Search for the cell housing the specified text and yield its (x, y) center coordinate. 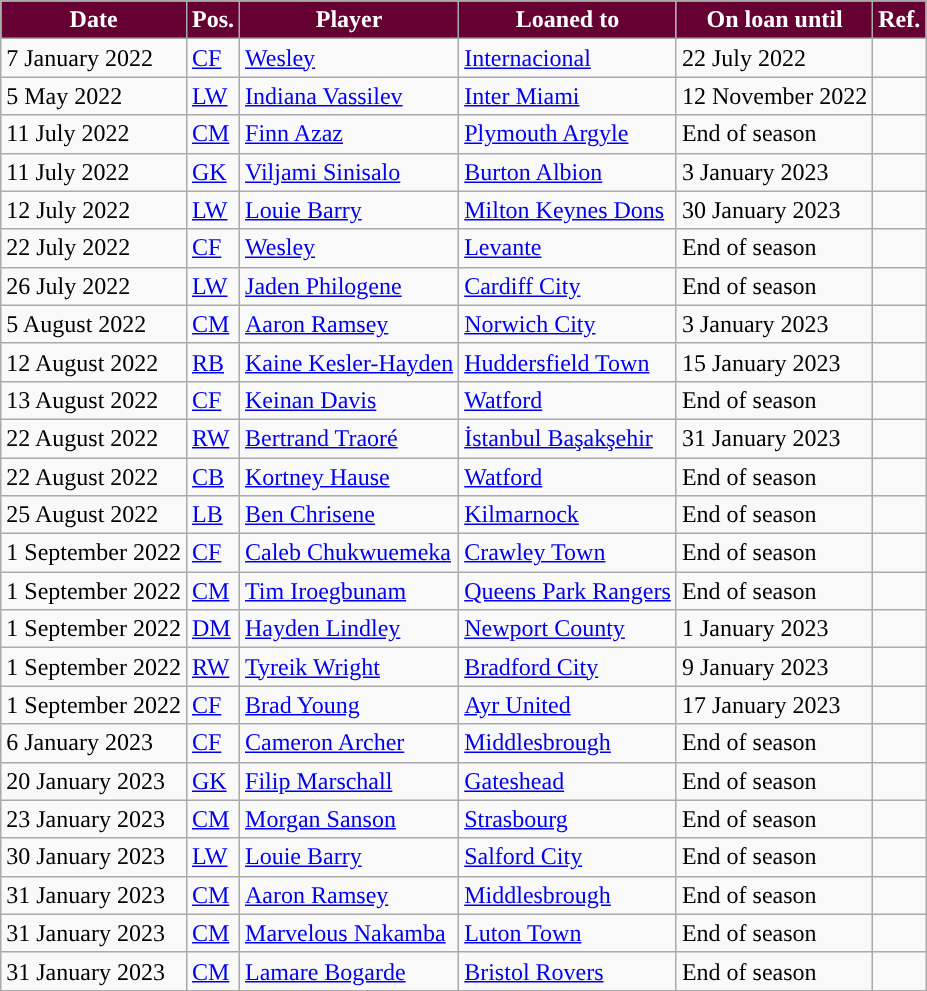
20 January 2023 (94, 781)
Bertrand Traoré (350, 438)
Newport County (568, 629)
RB (212, 362)
Loaned to (568, 20)
Keinan Davis (350, 400)
Cardiff City (568, 286)
Kortney Hause (350, 477)
Burton Albion (568, 172)
Gateshead (568, 781)
6 January 2023 (94, 743)
Hayden Lindley (350, 629)
Date (94, 20)
5 August 2022 (94, 324)
Filip Marschall (350, 781)
Ben Chrisene (350, 515)
Crawley Town (568, 553)
Pos. (212, 20)
23 January 2023 (94, 819)
12 November 2022 (774, 96)
12 August 2022 (94, 362)
Internacional (568, 58)
On loan until (774, 20)
15 January 2023 (774, 362)
Marvelous Nakamba (350, 933)
Indiana Vassilev (350, 96)
Strasbourg (568, 819)
Tyreik Wright (350, 667)
Plymouth Argyle (568, 134)
Viljami Sinisalo (350, 172)
13 August 2022 (94, 400)
9 January 2023 (774, 667)
Cameron Archer (350, 743)
Huddersfield Town (568, 362)
12 July 2022 (94, 210)
25 August 2022 (94, 515)
Inter Miami (568, 96)
İstanbul Başakşehir (568, 438)
Kaine Kesler-Hayden (350, 362)
26 July 2022 (94, 286)
Brad Young (350, 705)
Norwich City (568, 324)
1 January 2023 (774, 629)
Luton Town (568, 933)
Milton Keynes Dons (568, 210)
Finn Azaz (350, 134)
Kilmarnock (568, 515)
Tim Iroegbunam (350, 591)
Jaden Philogene (350, 286)
DM (212, 629)
Lamare Bogarde (350, 971)
Ayr United (568, 705)
Salford City (568, 857)
7 January 2022 (94, 58)
Bristol Rovers (568, 971)
CB (212, 477)
Morgan Sanson (350, 819)
17 January 2023 (774, 705)
Queens Park Rangers (568, 591)
Levante (568, 248)
5 May 2022 (94, 96)
LB (212, 515)
Bradford City (568, 667)
Caleb Chukwuemeka (350, 553)
Player (350, 20)
Ref. (900, 20)
